From the cell containing the given text, extract its center point as (X, Y) coordinate. 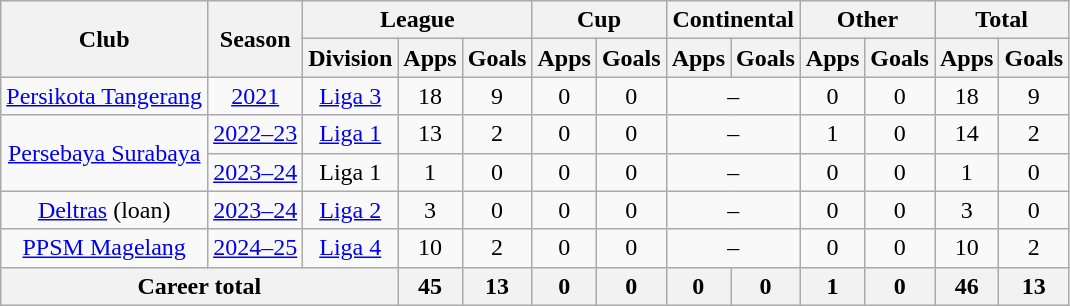
Continental (733, 20)
Career total (200, 286)
2021 (256, 96)
Persikota Tangerang (104, 96)
Club (104, 39)
Liga 3 (350, 96)
Other (867, 20)
46 (966, 286)
2022–23 (256, 134)
Cup (599, 20)
Liga 4 (350, 248)
2024–25 (256, 248)
45 (430, 286)
League (418, 20)
Season (256, 39)
Deltras (loan) (104, 210)
Persebaya Surabaya (104, 153)
PPSM Magelang (104, 248)
Division (350, 58)
Liga 2 (350, 210)
Total (1001, 20)
14 (966, 134)
